Scan for the cell matching the given text and deliver its [x, y] coordinate at center. 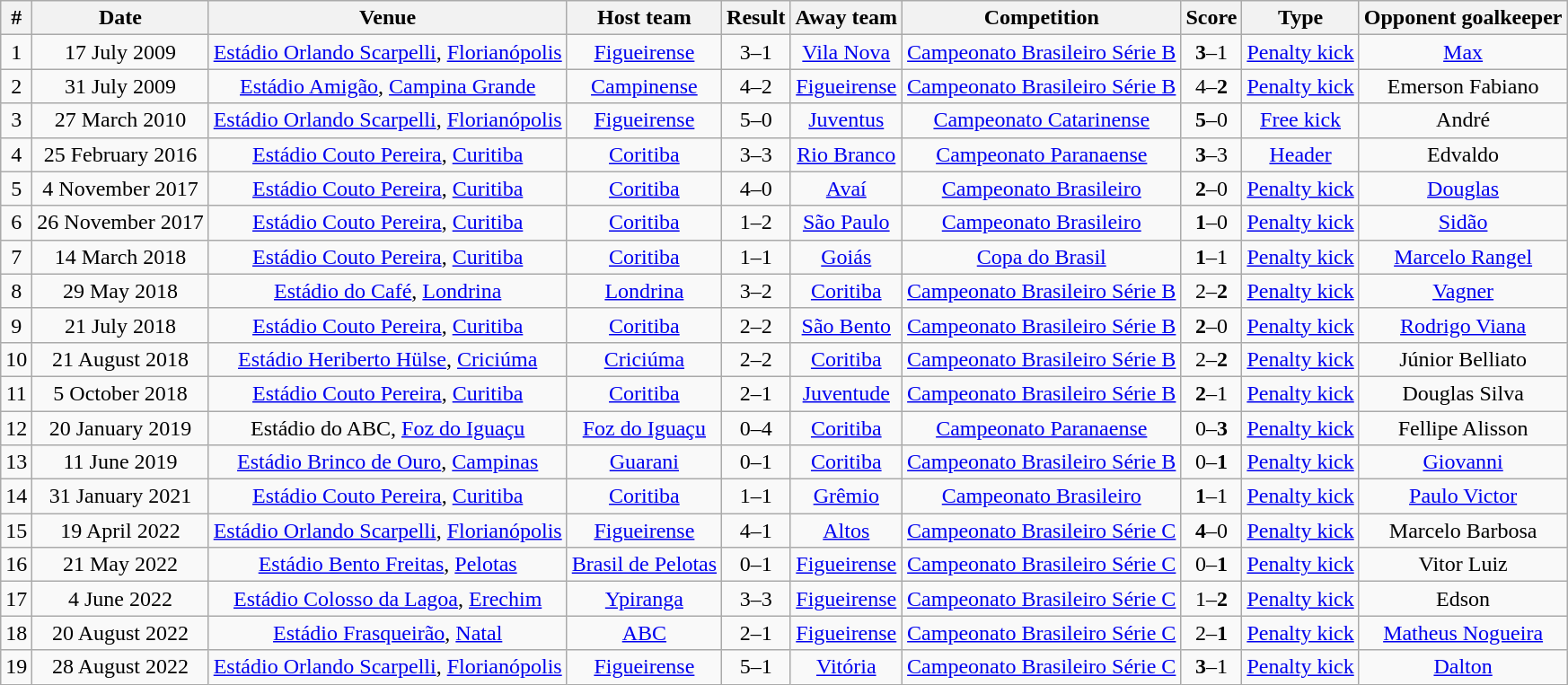
Vitor Luiz [1463, 565]
20 January 2019 [120, 428]
15 [16, 531]
Matheus Nogueira [1463, 633]
25 February 2016 [120, 154]
Copa do Brasil [1042, 257]
Estádio do Café, Londrina [388, 291]
Grêmio [846, 496]
4 November 2017 [120, 189]
Type [1300, 18]
Venue [388, 18]
17 [16, 599]
Vila Nova [846, 52]
Brasil de Pelotas [644, 565]
Edvaldo [1463, 154]
Fellipe Alisson [1463, 428]
3 [16, 120]
11 June 2019 [120, 462]
Rodrigo Viana [1463, 325]
Júnior Belliato [1463, 359]
Score [1211, 18]
1–0 [1211, 223]
5 [16, 189]
Avaí [846, 189]
Header [1300, 154]
Paulo Victor [1463, 496]
Result [756, 18]
5 October 2018 [120, 393]
31 January 2021 [120, 496]
4–1 [756, 531]
# [16, 18]
14 March 2018 [120, 257]
20 August 2022 [120, 633]
Vagner [1463, 291]
Date [120, 18]
São Bento [846, 325]
27 March 2010 [120, 120]
Campeonato Catarinense [1042, 120]
Estádio Heriberto Hülse, Criciúma [388, 359]
Host team [644, 18]
14 [16, 496]
Juventus [846, 120]
17 July 2009 [120, 52]
Vitória [846, 667]
21 August 2018 [120, 359]
16 [16, 565]
7 [16, 257]
1 [16, 52]
Altos [846, 531]
8 [16, 291]
Foz do Iguaçu [644, 428]
André [1463, 120]
10 [16, 359]
Marcelo Barbosa [1463, 531]
Away team [846, 18]
19 [16, 667]
ABC [644, 633]
Ypiranga [644, 599]
31 July 2009 [120, 86]
Edson [1463, 599]
4 [16, 154]
12 [16, 428]
São Paulo [846, 223]
0–4 [756, 428]
Emerson Fabiano [1463, 86]
4 June 2022 [120, 599]
28 August 2022 [120, 667]
Sidão [1463, 223]
Opponent goalkeeper [1463, 18]
Estádio Colosso da Lagoa, Erechim [388, 599]
5–1 [756, 667]
Londrina [644, 291]
6 [16, 223]
19 April 2022 [120, 531]
Douglas Silva [1463, 393]
Guarani [644, 462]
0–3 [1211, 428]
Estádio do ABC, Foz do Iguaçu [388, 428]
21 May 2022 [120, 565]
Competition [1042, 18]
Estádio Frasqueirão, Natal [388, 633]
Estádio Bento Freitas, Pelotas [388, 565]
26 November 2017 [120, 223]
29 May 2018 [120, 291]
11 [16, 393]
9 [16, 325]
Giovanni [1463, 462]
3–2 [756, 291]
2 [16, 86]
Estádio Amigão, Campina Grande [388, 86]
Goiás [846, 257]
13 [16, 462]
18 [16, 633]
Max [1463, 52]
Campinense [644, 86]
Douglas [1463, 189]
Juventude [846, 393]
Criciúma [644, 359]
Estádio Brinco de Ouro, Campinas [388, 462]
Dalton [1463, 667]
Rio Branco [846, 154]
21 July 2018 [120, 325]
Marcelo Rangel [1463, 257]
Free kick [1300, 120]
